For the text-containing cell, return its midpoint in (X, Y) coordinate format. 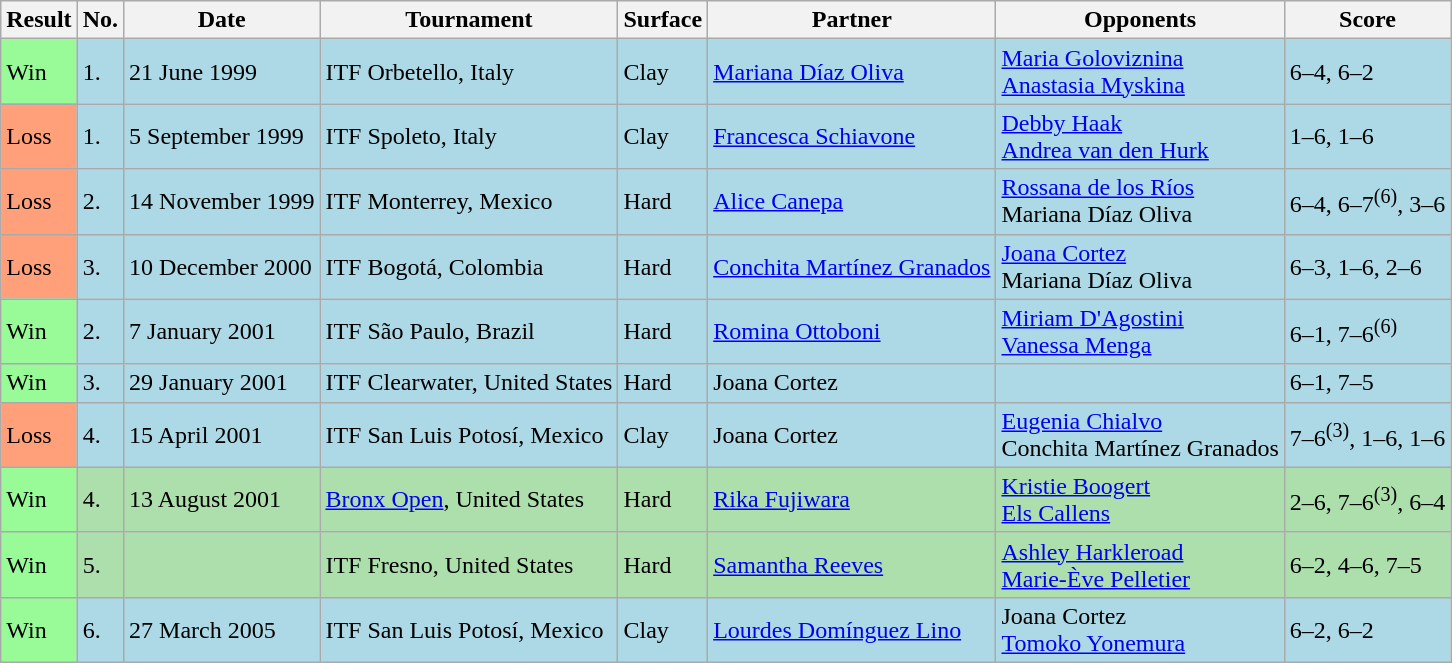
Surface (663, 20)
6–1, 7–5 (1367, 383)
Score (1367, 20)
Date (222, 20)
Debby Haak Andrea van den Hurk (1140, 136)
ITF Clearwater, United States (469, 383)
6–2, 4–6, 7–5 (1367, 564)
6–4, 6–7(6), 3–6 (1367, 202)
Rika Fujiwara (852, 500)
6–2, 6–2 (1367, 630)
ITF Fresno, United States (469, 564)
Opponents (1140, 20)
Conchita Martínez Granados (852, 266)
Tournament (469, 20)
Joana Cortez Mariana Díaz Oliva (1140, 266)
5 September 1999 (222, 136)
ITF Monterrey, Mexico (469, 202)
Romina Ottoboni (852, 332)
7 January 2001 (222, 332)
6–1, 7–6(6) (1367, 332)
Miriam D'Agostini Vanessa Menga (1140, 332)
ITF Spoleto, Italy (469, 136)
Bronx Open, United States (469, 500)
Samantha Reeves (852, 564)
5. (100, 564)
15 April 2001 (222, 434)
Rossana de los Ríos Mariana Díaz Oliva (1140, 202)
ITF Orbetello, Italy (469, 72)
6–4, 6–2 (1367, 72)
Lourdes Domínguez Lino (852, 630)
ITF Bogotá, Colombia (469, 266)
6. (100, 630)
2–6, 7–6(3), 6–4 (1367, 500)
7–6(3), 1–6, 1–6 (1367, 434)
14 November 1999 (222, 202)
29 January 2001 (222, 383)
Francesca Schiavone (852, 136)
21 June 1999 (222, 72)
Joana Cortez Tomoko Yonemura (1140, 630)
Kristie Boogert Els Callens (1140, 500)
Maria Goloviznina Anastasia Myskina (1140, 72)
ITF São Paulo, Brazil (469, 332)
Partner (852, 20)
10 December 2000 (222, 266)
27 March 2005 (222, 630)
Ashley Harkleroad Marie-Ève Pelletier (1140, 564)
6–3, 1–6, 2–6 (1367, 266)
Result (39, 20)
No. (100, 20)
13 August 2001 (222, 500)
Alice Canepa (852, 202)
1–6, 1–6 (1367, 136)
Eugenia Chialvo Conchita Martínez Granados (1140, 434)
Mariana Díaz Oliva (852, 72)
